Return (x, y) of the center of cell containing provided text 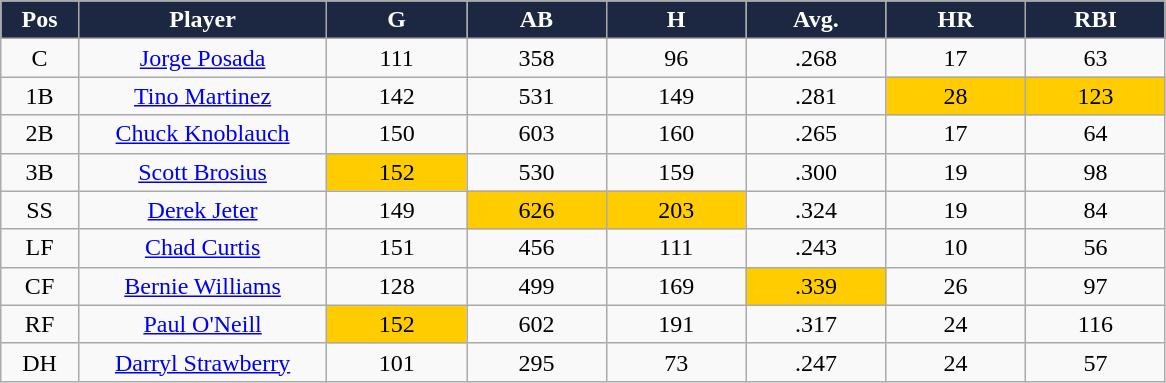
Jorge Posada (202, 58)
.339 (816, 286)
.324 (816, 210)
56 (1095, 248)
1B (40, 96)
AB (537, 20)
159 (676, 172)
Bernie Williams (202, 286)
26 (956, 286)
28 (956, 96)
3B (40, 172)
142 (397, 96)
530 (537, 172)
Paul O'Neill (202, 324)
C (40, 58)
191 (676, 324)
DH (40, 362)
Chuck Knoblauch (202, 134)
RBI (1095, 20)
G (397, 20)
203 (676, 210)
456 (537, 248)
57 (1095, 362)
116 (1095, 324)
98 (1095, 172)
626 (537, 210)
SS (40, 210)
531 (537, 96)
10 (956, 248)
Chad Curtis (202, 248)
64 (1095, 134)
73 (676, 362)
Derek Jeter (202, 210)
.265 (816, 134)
.317 (816, 324)
602 (537, 324)
603 (537, 134)
Avg. (816, 20)
160 (676, 134)
.268 (816, 58)
H (676, 20)
169 (676, 286)
Player (202, 20)
101 (397, 362)
2B (40, 134)
358 (537, 58)
RF (40, 324)
96 (676, 58)
128 (397, 286)
97 (1095, 286)
.281 (816, 96)
LF (40, 248)
Pos (40, 20)
CF (40, 286)
Darryl Strawberry (202, 362)
Scott Brosius (202, 172)
.247 (816, 362)
.243 (816, 248)
123 (1095, 96)
Tino Martinez (202, 96)
84 (1095, 210)
499 (537, 286)
150 (397, 134)
.300 (816, 172)
295 (537, 362)
HR (956, 20)
151 (397, 248)
63 (1095, 58)
